Search for the cell housing the specified text and yield its [x, y] center coordinate. 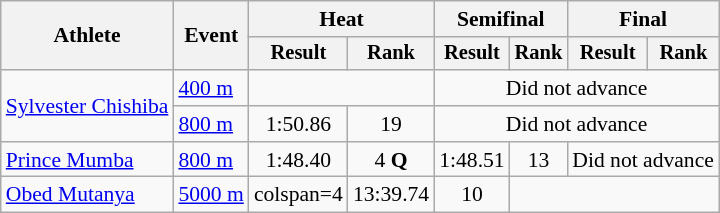
Sylvester Chishiba [88, 106]
5000 m [210, 195]
Final [643, 19]
Semifinal [500, 19]
1:50.86 [298, 124]
Event [210, 36]
Obed Mutanya [88, 195]
13 [539, 160]
colspan=4 [298, 195]
Athlete [88, 36]
10 [472, 195]
4 Q [391, 160]
400 m [210, 88]
19 [391, 124]
1:48.51 [472, 160]
13:39.74 [391, 195]
Heat [342, 19]
1:48.40 [298, 160]
Prince Mumba [88, 160]
